Detect which cell encompasses the target text, then output its [x, y] center coordinate. 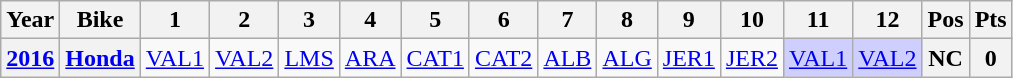
Pts [990, 20]
ALB [568, 58]
8 [627, 20]
NC [946, 58]
Bike [100, 20]
CAT2 [503, 58]
5 [435, 20]
2 [244, 20]
0 [990, 58]
10 [752, 20]
2016 [30, 58]
11 [818, 20]
ALG [627, 58]
Year [30, 20]
6 [503, 20]
Pos [946, 20]
4 [370, 20]
JER2 [752, 58]
ARA [370, 58]
9 [688, 20]
7 [568, 20]
JER1 [688, 58]
LMS [309, 58]
12 [888, 20]
Honda [100, 58]
CAT1 [435, 58]
3 [309, 20]
1 [174, 20]
